Scan for the cell matching the given text and deliver its [x, y] coordinate at center. 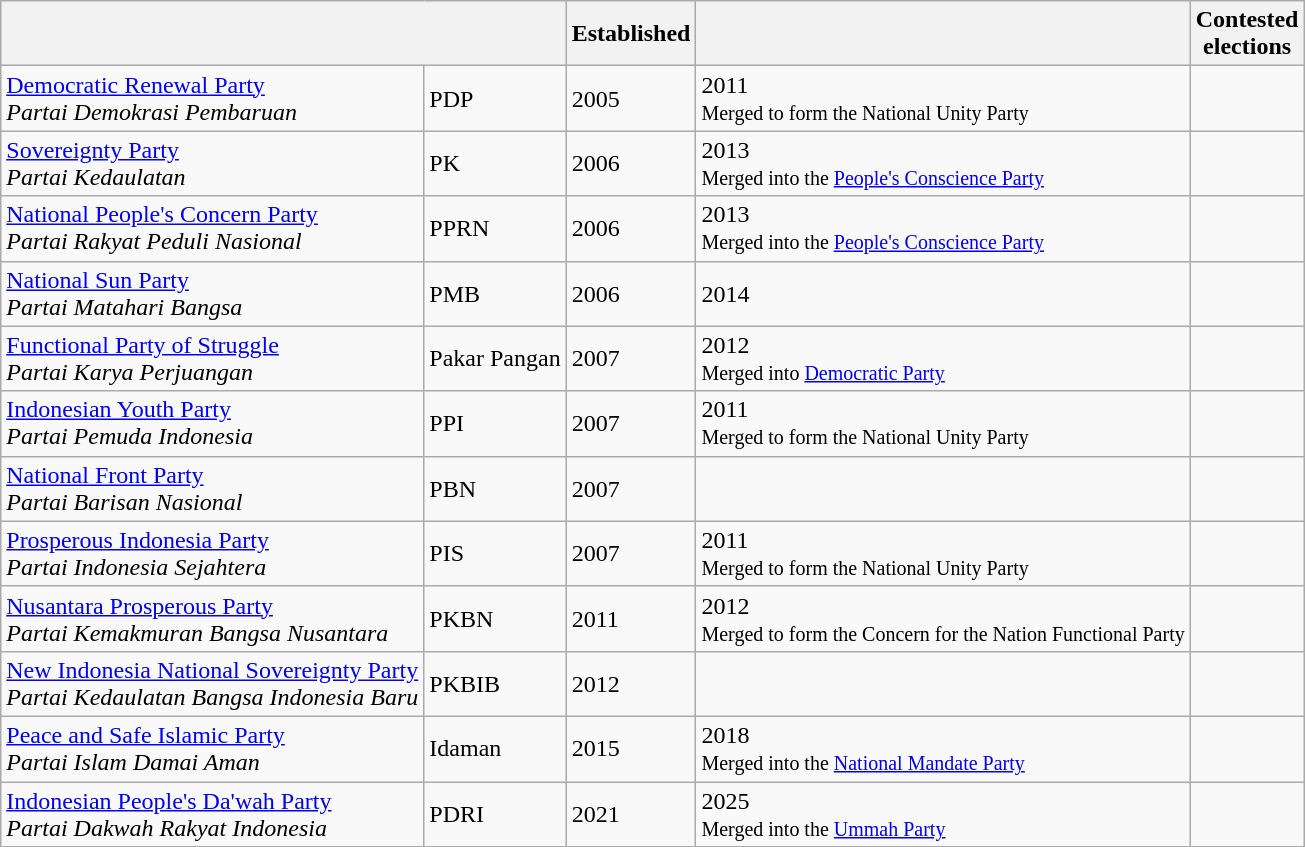
2025Merged into the Ummah Party [943, 814]
2011 [631, 618]
PDRI [495, 814]
2012Merged to form the Concern for the Nation Functional Party [943, 618]
2015 [631, 748]
PK [495, 164]
Idaman [495, 748]
Prosperous Indonesia PartyPartai Indonesia Sejahtera [212, 554]
Indonesian People's Da'wah PartyPartai Dakwah Rakyat Indonesia [212, 814]
2012Merged into Democratic Party [943, 358]
PIS [495, 554]
Contestedelections [1247, 34]
2018Merged into the National Mandate Party [943, 748]
Peace and Safe Islamic PartyPartai Islam Damai Aman [212, 748]
Established [631, 34]
PKBN [495, 618]
2005 [631, 98]
Sovereignty PartyPartai Kedaulatan [212, 164]
National Sun PartyPartai Matahari Bangsa [212, 294]
2012 [631, 684]
New Indonesia National Sovereignty PartyPartai Kedaulatan Bangsa Indonesia Baru [212, 684]
National People's Concern PartyPartai Rakyat Peduli Nasional [212, 228]
2021 [631, 814]
PPRN [495, 228]
PBN [495, 488]
Nusantara Prosperous PartyPartai Kemakmuran Bangsa Nusantara [212, 618]
2014 [943, 294]
National Front Party Partai Barisan Nasional [212, 488]
Functional Party of StrugglePartai Karya Perjuangan [212, 358]
PPI [495, 424]
Democratic Renewal Party Partai Demokrasi Pembaruan [212, 98]
PMB [495, 294]
Indonesian Youth Party Partai Pemuda Indonesia [212, 424]
PKBIB [495, 684]
Pakar Pangan [495, 358]
PDP [495, 98]
